Provide the [x, y] coordinate of the cell's center where the given text is located.  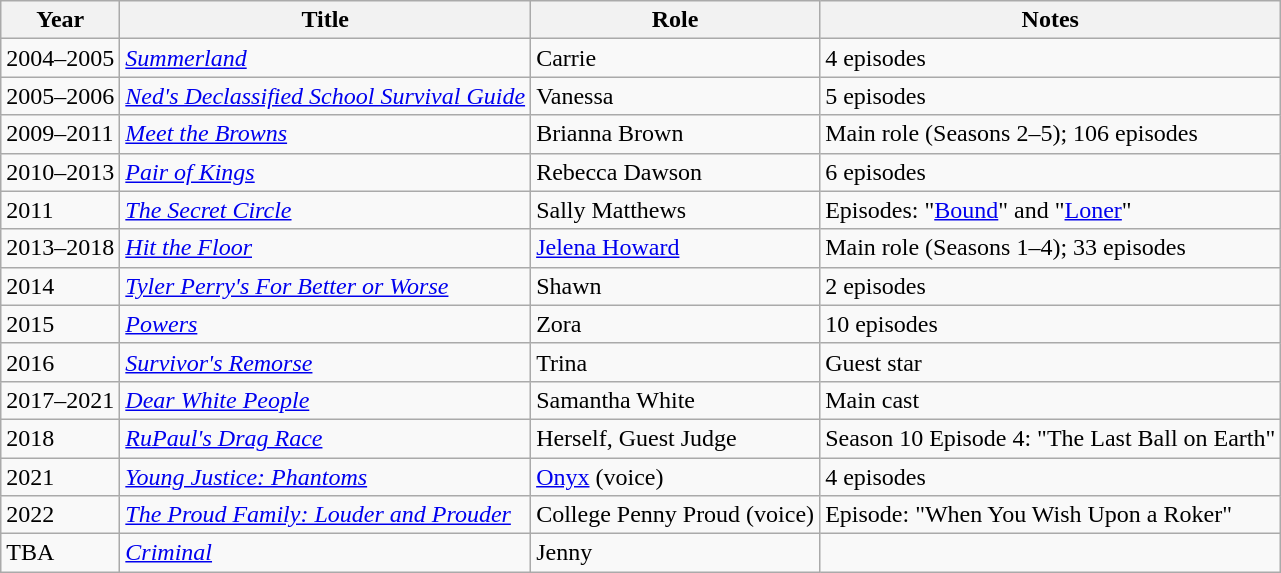
The Proud Family: Louder and Prouder [326, 515]
The Secret Circle [326, 210]
2005–2006 [60, 96]
Sally Matthews [676, 210]
Hit the Floor [326, 248]
Main cast [1050, 400]
Episodes: "Bound" and "Loner" [1050, 210]
Young Justice: Phantoms [326, 477]
2018 [60, 438]
Pair of Kings [326, 172]
Rebecca Dawson [676, 172]
2022 [60, 515]
Onyx (voice) [676, 477]
RuPaul's Drag Race [326, 438]
Carrie [676, 58]
Meet the Browns [326, 134]
2011 [60, 210]
Main role (Seasons 1–4); 33 episodes [1050, 248]
Zora [676, 324]
Criminal [326, 553]
Episode: "When You Wish Upon a Roker" [1050, 515]
Title [326, 20]
Herself, Guest Judge [676, 438]
Survivor's Remorse [326, 362]
Main role (Seasons 2–5); 106 episodes [1050, 134]
5 episodes [1050, 96]
Jenny [676, 553]
Year [60, 20]
2009–2011 [60, 134]
Notes [1050, 20]
Samantha White [676, 400]
2010–2013 [60, 172]
Tyler Perry's For Better or Worse [326, 286]
Vanessa [676, 96]
10 episodes [1050, 324]
Jelena Howard [676, 248]
Ned's Declassified School Survival Guide [326, 96]
Summerland [326, 58]
Role [676, 20]
2004–2005 [60, 58]
2021 [60, 477]
2016 [60, 362]
6 episodes [1050, 172]
Dear White People [326, 400]
Powers [326, 324]
Shawn [676, 286]
2013–2018 [60, 248]
Season 10 Episode 4: "The Last Ball on Earth" [1050, 438]
Guest star [1050, 362]
2015 [60, 324]
2017–2021 [60, 400]
2014 [60, 286]
2 episodes [1050, 286]
Trina [676, 362]
College Penny Proud (voice) [676, 515]
Brianna Brown [676, 134]
TBA [60, 553]
